Search for the cell housing the specified text and yield its [X, Y] center coordinate. 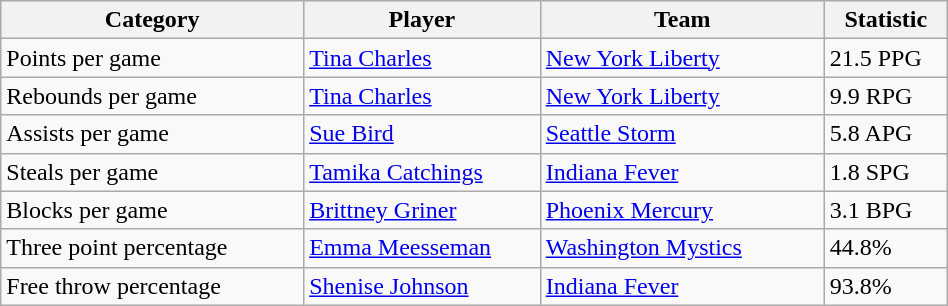
Player [422, 20]
Category [152, 20]
21.5 PPG [886, 58]
Free throw percentage [152, 286]
Rebounds per game [152, 96]
Emma Meesseman [422, 248]
Brittney Griner [422, 210]
Points per game [152, 58]
Phoenix Mercury [682, 210]
Shenise Johnson [422, 286]
44.8% [886, 248]
Seattle Storm [682, 134]
93.8% [886, 286]
Washington Mystics [682, 248]
Tamika Catchings [422, 172]
3.1 BPG [886, 210]
Sue Bird [422, 134]
Steals per game [152, 172]
Statistic [886, 20]
9.9 RPG [886, 96]
Three point percentage [152, 248]
1.8 SPG [886, 172]
Team [682, 20]
Assists per game [152, 134]
5.8 APG [886, 134]
Blocks per game [152, 210]
